Capture the cell that displays the provided text and extract its [x, y] central coordinate. 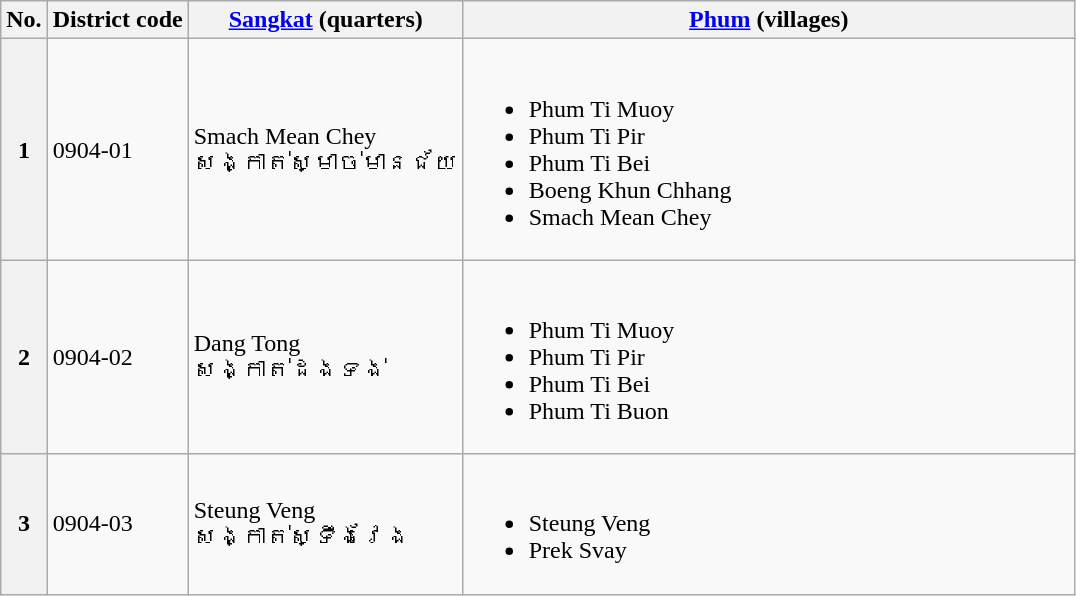
Smach Mean Chey សង្កាត់ស្មាច់មានជ័យ [326, 150]
Phum (villages) [768, 20]
Steung VengPrek Svay [768, 524]
Dang Tong សង្កាត់ដងទង់ [326, 357]
District code [118, 20]
No. [24, 20]
Steung Veng សង្កាត់ស្ទឹងវែង [326, 524]
0904-01 [118, 150]
0904-03 [118, 524]
Sangkat (quarters) [326, 20]
1 [24, 150]
Phum Ti MuoyPhum Ti PirPhum Ti BeiPhum Ti Buon [768, 357]
Phum Ti MuoyPhum Ti PirPhum Ti BeiBoeng Khun ChhangSmach Mean Chey [768, 150]
2 [24, 357]
3 [24, 524]
0904-02 [118, 357]
